From the cell containing the given text, extract its center point as (X, Y) coordinate. 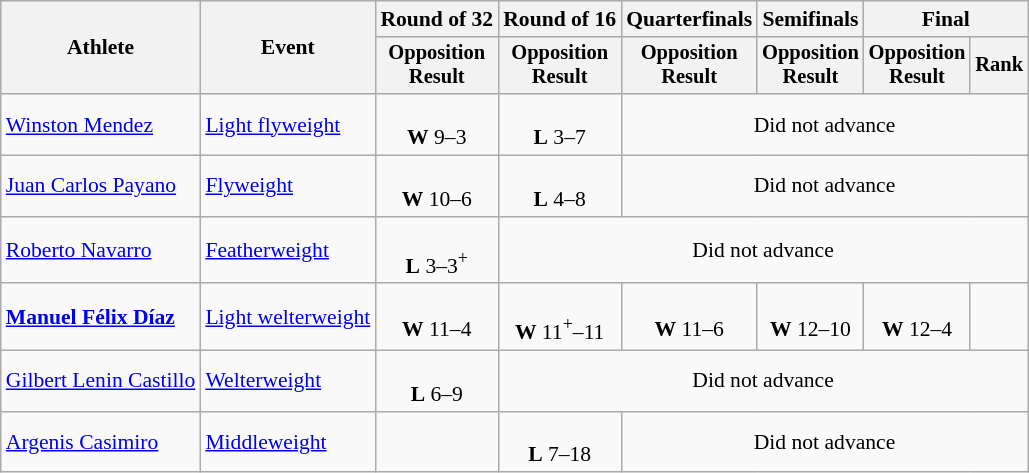
W 11+–11 (560, 318)
Roberto Navarro (101, 250)
Argenis Casimiro (101, 442)
Final (946, 19)
L 3–3+ (436, 250)
L 6–9 (436, 380)
Juan Carlos Payano (101, 186)
Flyweight (288, 186)
Manuel Félix Díaz (101, 318)
W 9–3 (436, 124)
Athlete (101, 48)
W 11–4 (436, 318)
Winston Mendez (101, 124)
Round of 16 (560, 19)
Middleweight (288, 442)
Quarterfinals (689, 19)
L 3–7 (560, 124)
W 12–4 (918, 318)
Featherweight (288, 250)
Round of 32 (436, 19)
W 11–6 (689, 318)
Gilbert Lenin Castillo (101, 380)
W 12–10 (810, 318)
Light welterweight (288, 318)
Rank (999, 66)
W 10–6 (436, 186)
Semifinals (810, 19)
L 4–8 (560, 186)
L 7–18 (560, 442)
Welterweight (288, 380)
Event (288, 48)
Light flyweight (288, 124)
